Detect which cell encompasses the target text, then output its (X, Y) center coordinate. 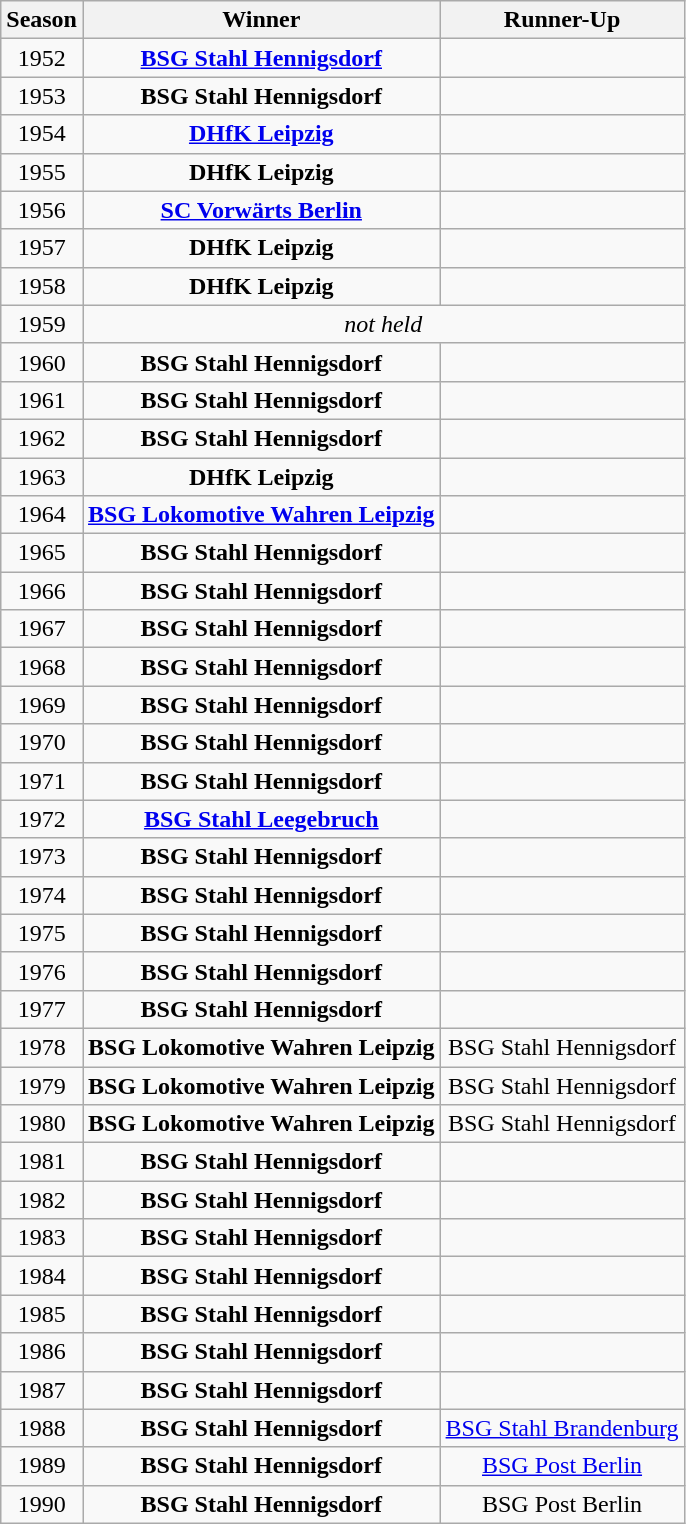
1986 (42, 1352)
Runner-Up (562, 20)
1972 (42, 819)
1988 (42, 1428)
1954 (42, 134)
1965 (42, 553)
1990 (42, 1504)
1989 (42, 1466)
1956 (42, 210)
1957 (42, 248)
1984 (42, 1276)
1983 (42, 1238)
1955 (42, 172)
1964 (42, 515)
1974 (42, 895)
not held (383, 324)
1975 (42, 933)
1985 (42, 1314)
SC Vorwärts Berlin (261, 210)
1963 (42, 477)
1966 (42, 591)
1962 (42, 438)
1979 (42, 1085)
1970 (42, 743)
1976 (42, 971)
1967 (42, 629)
1973 (42, 857)
Season (42, 20)
1980 (42, 1124)
1961 (42, 400)
1981 (42, 1162)
1958 (42, 286)
1978 (42, 1047)
1977 (42, 1009)
1953 (42, 96)
1987 (42, 1390)
1968 (42, 667)
1952 (42, 58)
1959 (42, 324)
BSG Stahl Leegebruch (261, 819)
1960 (42, 362)
1982 (42, 1200)
1971 (42, 781)
1969 (42, 705)
BSG Stahl Brandenburg (562, 1428)
Winner (261, 20)
